Locate the cell with the specified text and output its (X, Y) center coordinate. 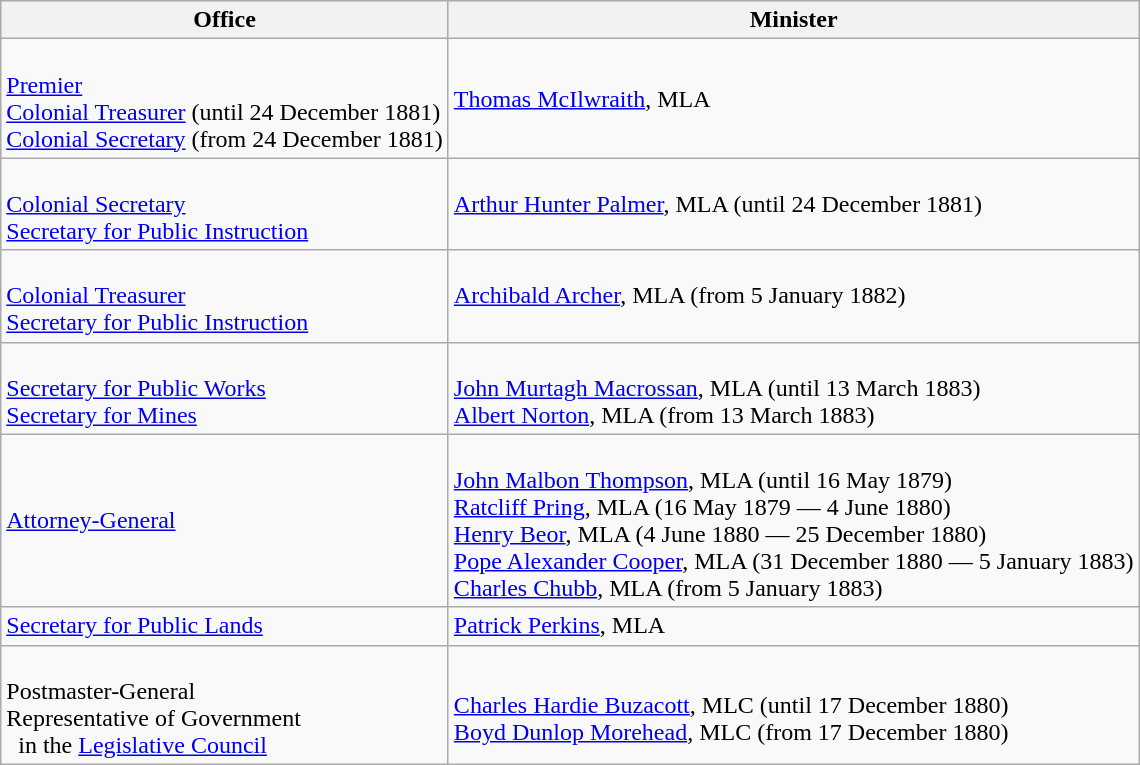
Charles Hardie Buzacott, MLC (until 17 December 1880) Boyd Dunlop Morehead, MLC (from 17 December 1880) (794, 704)
Colonial Secretary Secretary for Public Instruction (225, 204)
Colonial Treasurer Secretary for Public Instruction (225, 296)
Attorney-General (225, 520)
Thomas McIlwraith, MLA (794, 98)
Archibald Archer, MLA (from 5 January 1882) (794, 296)
Secretary for Public Works Secretary for Mines (225, 388)
Patrick Perkins, MLA (794, 626)
John Murtagh Macrossan, MLA (until 13 March 1883) Albert Norton, MLA (from 13 March 1883) (794, 388)
Secretary for Public Lands (225, 626)
Office (225, 20)
Postmaster-General Representative of Government in the Legislative Council (225, 704)
Premier Colonial Treasurer (until 24 December 1881) Colonial Secretary (from 24 December 1881) (225, 98)
Arthur Hunter Palmer, MLA (until 24 December 1881) (794, 204)
Minister (794, 20)
